Provide the (x, y) coordinate of the cell's center where the given text is located.  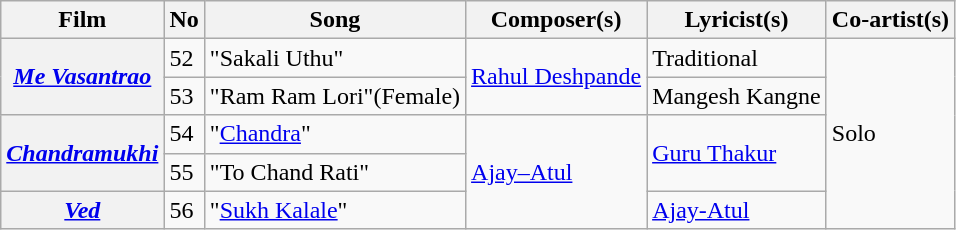
Co-artist(s) (890, 20)
54 (184, 134)
Mangesh Kangne (737, 96)
Solo (890, 134)
Ajay-Atul (737, 210)
Rahul Deshpande (556, 77)
56 (184, 210)
Composer(s) (556, 20)
Song (334, 20)
"Chandra" (334, 134)
52 (184, 58)
53 (184, 96)
Me Vasantrao (82, 77)
"Sukh Kalale" (334, 210)
"To Chand Rati" (334, 172)
"Sakali Uthu" (334, 58)
Chandramukhi (82, 153)
"Ram Ram Lori"(Female) (334, 96)
Film (82, 20)
Guru Thakur (737, 153)
Ved (82, 210)
No (184, 20)
Lyricist(s) (737, 20)
Traditional (737, 58)
Ajay–Atul (556, 172)
55 (184, 172)
